Return (X, Y) of the center of cell containing provided text 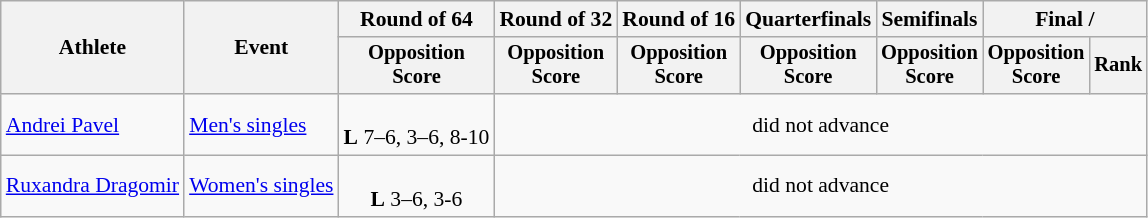
Women's singles (261, 186)
Men's singles (261, 124)
L 7–6, 3–6, 8-10 (417, 124)
Athlete (92, 48)
L 3–6, 3-6 (417, 186)
Round of 16 (678, 19)
Round of 32 (556, 19)
Ruxandra Dragomir (92, 186)
Andrei Pavel (92, 124)
Final / (1065, 19)
Quarterfinals (808, 19)
Round of 64 (417, 19)
Semifinals (930, 19)
Event (261, 48)
Rank (1118, 66)
